Search for the cell housing the specified text and yield its (X, Y) center coordinate. 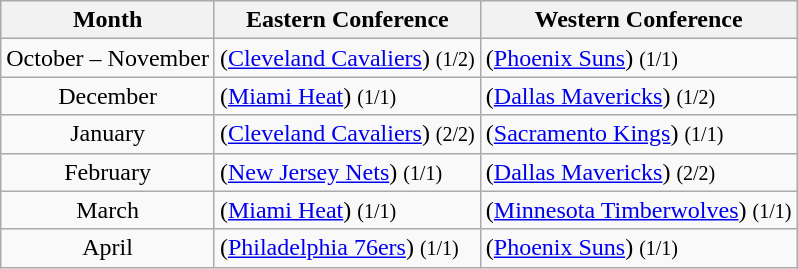
Western Conference (638, 20)
October – November (108, 58)
December (108, 96)
(Sacramento Kings) (1/1) (638, 134)
January (108, 134)
April (108, 248)
(Philadelphia 76ers) (1/1) (347, 248)
(Dallas Mavericks) (1/2) (638, 96)
February (108, 172)
Month (108, 20)
(Minnesota Timberwolves) (1/1) (638, 210)
Eastern Conference (347, 20)
(Cleveland Cavaliers) (2/2) (347, 134)
March (108, 210)
(New Jersey Nets) (1/1) (347, 172)
(Dallas Mavericks) (2/2) (638, 172)
(Cleveland Cavaliers) (1/2) (347, 58)
